Locate the cell with the specified text and output its [X, Y] center coordinate. 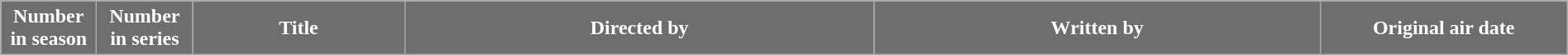
Title [299, 28]
Written by [1097, 28]
Numberin series [145, 28]
Original air date [1444, 28]
Numberin season [49, 28]
Directed by [639, 28]
